For the text-containing cell, return its midpoint in (x, y) coordinate format. 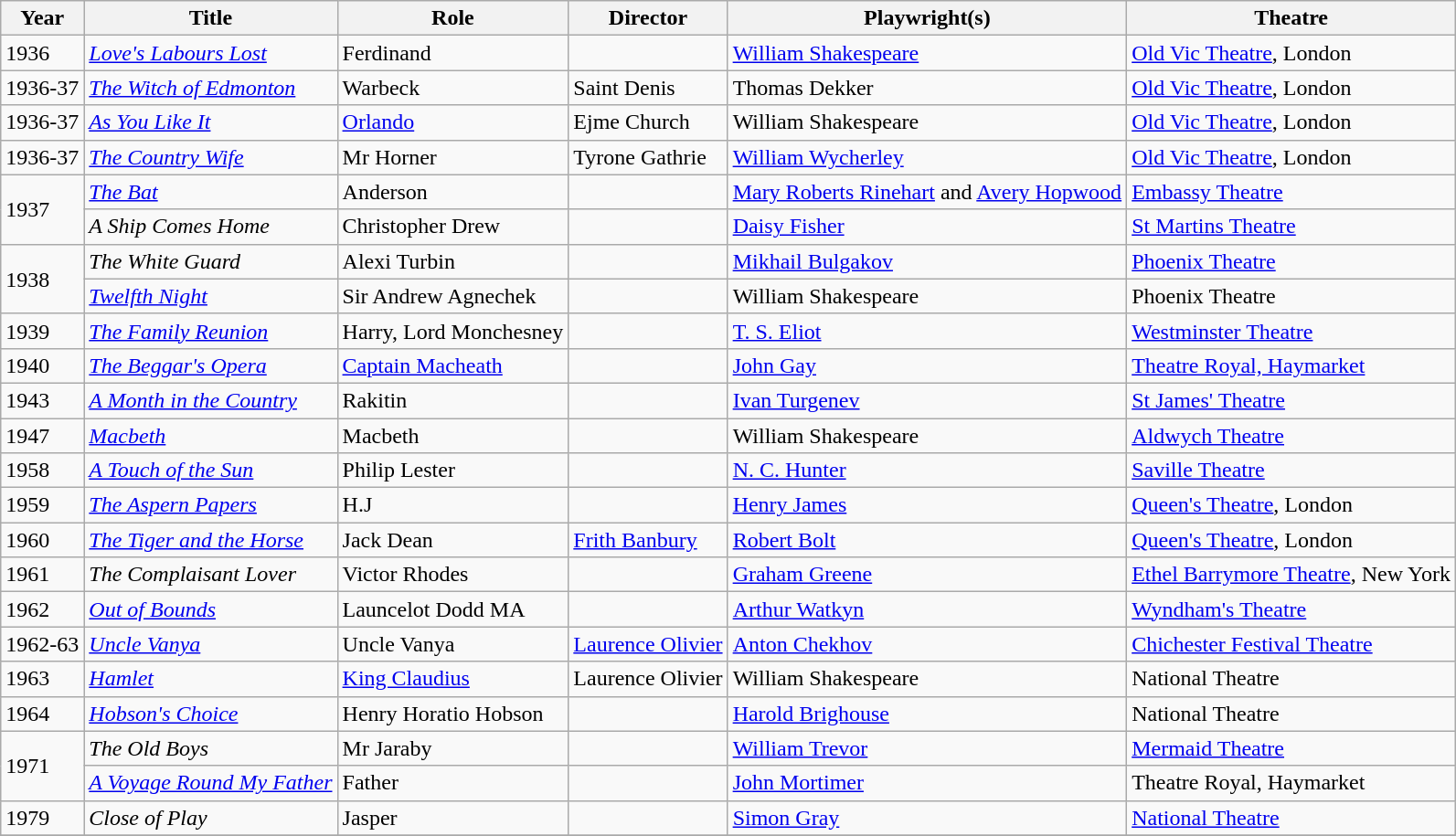
Theatre (1291, 18)
Anderson (453, 192)
Hobson's Choice (210, 714)
T. S. Eliot (927, 331)
Harry, Lord Monchesney (453, 331)
Role (453, 18)
St Martins Theatre (1291, 227)
Daisy Fisher (927, 227)
The Family Reunion (210, 331)
1943 (42, 400)
Love's Labours Lost (210, 53)
Mary Roberts Rinehart and Avery Hopwood (927, 192)
Twelfth Night (210, 296)
1947 (42, 436)
1937 (42, 209)
1962 (42, 609)
Wyndham's Theatre (1291, 609)
1979 (42, 818)
The Old Boys (210, 748)
Warbeck (453, 88)
The Complaisant Lover (210, 575)
1939 (42, 331)
Arthur Watkyn (927, 609)
1962-63 (42, 644)
Mr Jaraby (453, 748)
Out of Bounds (210, 609)
1961 (42, 575)
Rakitin (453, 400)
Victor Rhodes (453, 575)
Playwright(s) (927, 18)
Westminster Theatre (1291, 331)
Henry James (927, 505)
John Mortimer (927, 783)
1936 (42, 53)
William Trevor (927, 748)
Jasper (453, 818)
Father (453, 783)
Launcelot Dodd MA (453, 609)
Ejme Church (648, 122)
Embassy Theatre (1291, 192)
1959 (42, 505)
Chichester Festival Theatre (1291, 644)
Mermaid Theatre (1291, 748)
Anton Chekhov (927, 644)
Title (210, 18)
Simon Gray (927, 818)
Ivan Turgenev (927, 400)
Christopher Drew (453, 227)
The Bat (210, 192)
1963 (42, 679)
1971 (42, 766)
1958 (42, 471)
Saville Theatre (1291, 471)
Ethel Barrymore Theatre, New York (1291, 575)
Ferdinand (453, 53)
Henry Horatio Hobson (453, 714)
A Month in the Country (210, 400)
Year (42, 18)
The White Guard (210, 261)
Robert Bolt (927, 540)
1964 (42, 714)
St James' Theatre (1291, 400)
Captain Macheath (453, 365)
Hamlet (210, 679)
The Country Wife (210, 157)
Philip Lester (453, 471)
Frith Banbury (648, 540)
The Beggar's Opera (210, 365)
The Witch of Edmonton (210, 88)
King Claudius (453, 679)
Sir Andrew Agnechek (453, 296)
A Voyage Round My Father (210, 783)
1938 (42, 279)
Thomas Dekker (927, 88)
Alexi Turbin (453, 261)
Jack Dean (453, 540)
Close of Play (210, 818)
A Touch of the Sun (210, 471)
As You Like It (210, 122)
Tyrone Gathrie (648, 157)
Graham Greene (927, 575)
1940 (42, 365)
Director (648, 18)
N. C. Hunter (927, 471)
The Aspern Papers (210, 505)
1960 (42, 540)
John Gay (927, 365)
H.J (453, 505)
Mikhail Bulgakov (927, 261)
The Tiger and the Horse (210, 540)
Mr Horner (453, 157)
Harold Brighouse (927, 714)
Orlando (453, 122)
William Wycherley (927, 157)
Saint Denis (648, 88)
Aldwych Theatre (1291, 436)
A Ship Comes Home (210, 227)
